Output the [X, Y] coordinate of the center of the cell containing the given text.  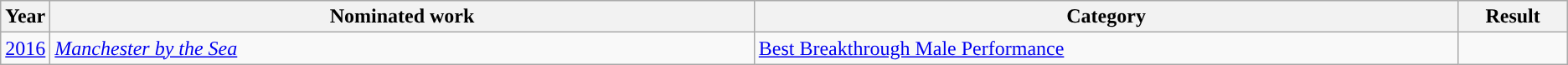
Manchester by the Sea [402, 48]
Category [1106, 17]
Best Breakthrough Male Performance [1106, 48]
Nominated work [402, 17]
Result [1513, 17]
2016 [25, 48]
Year [25, 17]
